Output the (x, y) coordinate of the center of the cell containing the given text.  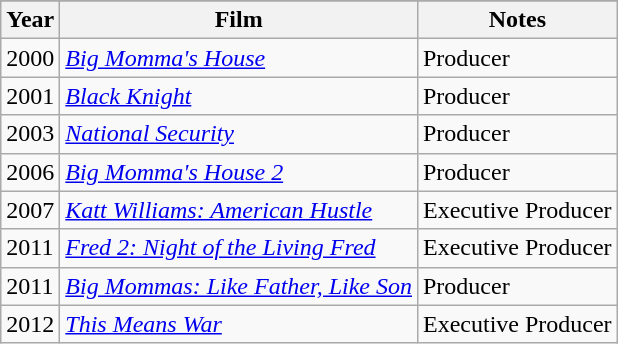
2012 (30, 324)
Film (239, 20)
This Means War (239, 324)
2001 (30, 96)
Big Momma's House 2 (239, 172)
Fred 2: Night of the Living Fred (239, 248)
2007 (30, 210)
Katt Williams: American Hustle (239, 210)
Black Knight (239, 96)
National Security (239, 134)
2000 (30, 58)
Big Mommas: Like Father, Like Son (239, 286)
Big Momma's House (239, 58)
2006 (30, 172)
2003 (30, 134)
Year (30, 20)
Notes (517, 20)
